Identify which cell holds the provided text, then report its (x, y) central coordinate. 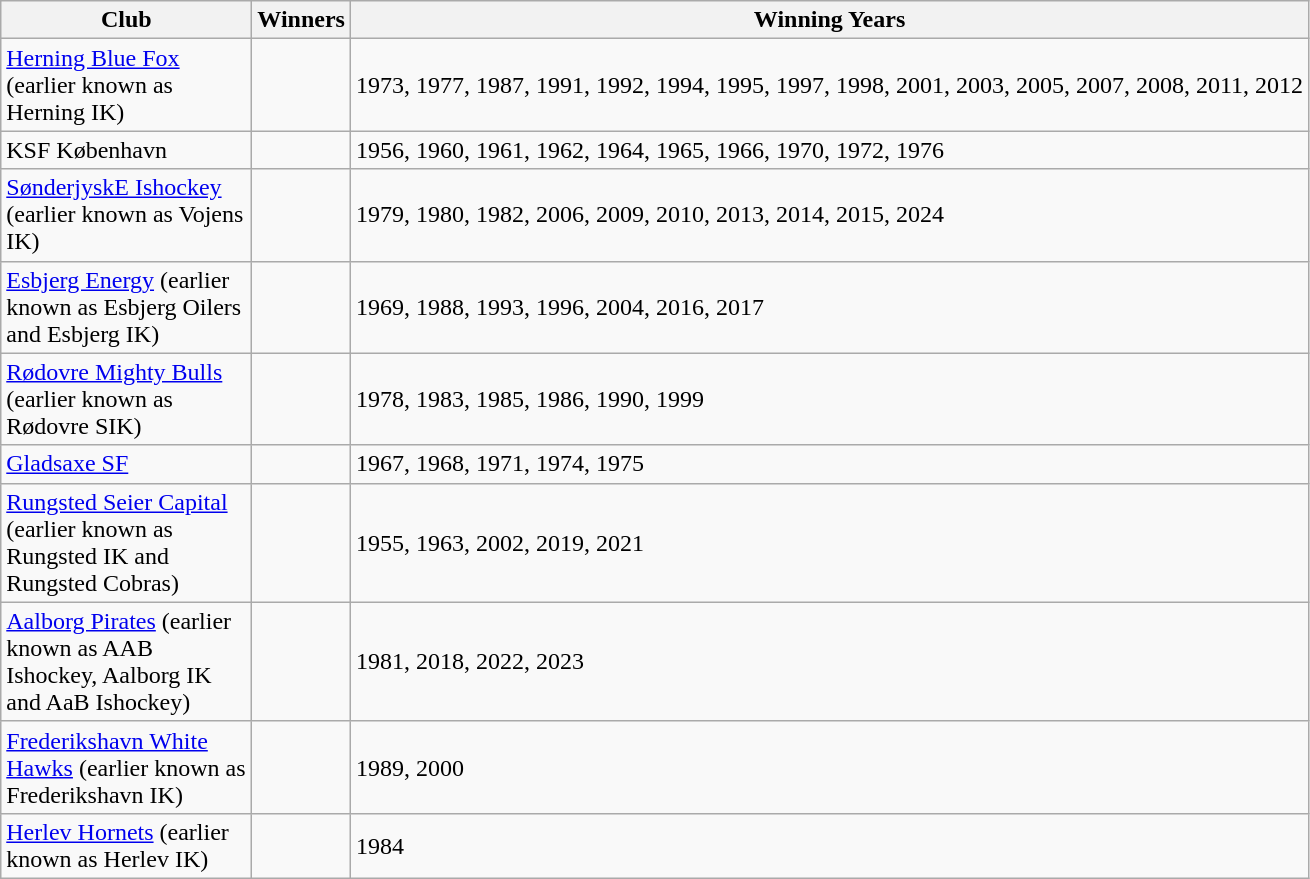
1989, 2000 (829, 767)
Esbjerg Energy (earlier known as Esbjerg Oilers and Esbjerg IK) (126, 307)
Aalborg Pirates (earlier known as AAB Ishockey, Aalborg IK and AaB Ishockey) (126, 662)
1969, 1988, 1993, 1996, 2004, 2016, 2017 (829, 307)
1984 (829, 846)
KSF København (126, 150)
Herlev Hornets (earlier known as Herlev IK) (126, 846)
SønderjyskE Ishockey (earlier known as Vojens IK) (126, 215)
Gladsaxe SF (126, 464)
Club (126, 20)
Herning Blue Fox (earlier known as Herning IK) (126, 85)
1979, 1980, 1982, 2006, 2009, 2010, 2013, 2014, 2015, 2024 (829, 215)
1978, 1983, 1985, 1986, 1990, 1999 (829, 399)
Winning Years (829, 20)
1973, 1977, 1987, 1991, 1992, 1994, 1995, 1997, 1998, 2001, 2003, 2005, 2007, 2008, 2011, 2012 (829, 85)
1967, 1968, 1971, 1974, 1975 (829, 464)
1955, 1963, 2002, 2019, 2021 (829, 542)
1956, 1960, 1961, 1962, 1964, 1965, 1966, 1970, 1972, 1976 (829, 150)
1981, 2018, 2022, 2023 (829, 662)
Frederikshavn White Hawks (earlier known as Frederikshavn IK) (126, 767)
Rødovre Mighty Bulls (earlier known as Rødovre SIK) (126, 399)
Rungsted Seier Capital (earlier known as Rungsted IK and Rungsted Cobras) (126, 542)
Winners (302, 20)
